Identify which cell holds the provided text, then report its [x, y] central coordinate. 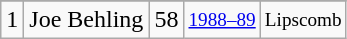
Joe Behling [86, 20]
1988–89 [222, 20]
58 [166, 20]
Lipscomb [303, 20]
1 [12, 20]
